For the text-containing cell, return its midpoint in [X, Y] coordinate format. 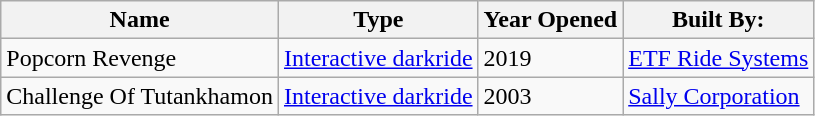
Sally Corporation [718, 96]
Built By: [718, 20]
2003 [550, 96]
2019 [550, 58]
Year Opened [550, 20]
Name [140, 20]
Type [378, 20]
Popcorn Revenge [140, 58]
ETF Ride Systems [718, 58]
Challenge Of Tutankhamon [140, 96]
